Output the [x, y] coordinate of the center of the cell containing the given text.  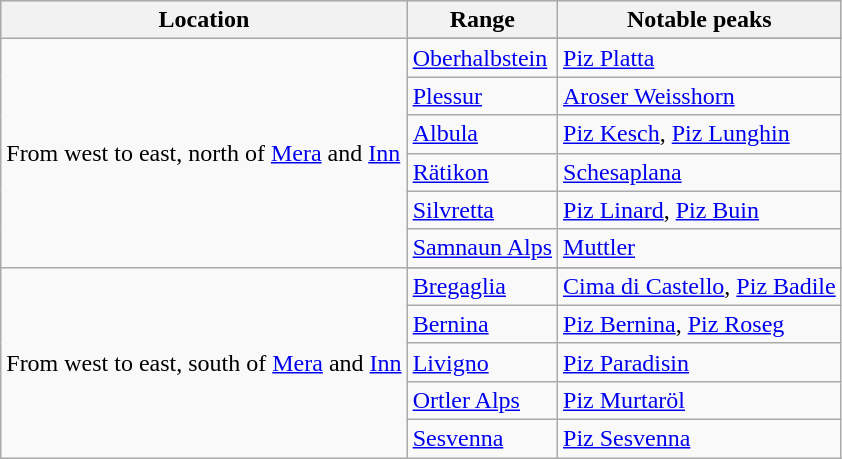
Range [482, 20]
Samnaun Alps [482, 248]
Rätikon [482, 172]
Piz Murtaröl [700, 400]
Location [204, 20]
Oberhalbstein [482, 58]
Livigno [482, 362]
Sesvenna [482, 438]
From west to east, south of Mera and Inn [204, 362]
Schesaplana [700, 172]
Piz Bernina, Piz Roseg [700, 324]
From west to east, north of Mera and Inn [204, 153]
Piz Linard, Piz Buin [700, 210]
Bernina [482, 324]
Cima di Castello, Piz Badile [700, 286]
Ortler Alps [482, 400]
Piz Platta [700, 58]
Plessur [482, 96]
Muttler [700, 248]
Notable peaks [700, 20]
Bregaglia [482, 286]
Piz Kesch, Piz Lunghin [700, 134]
Piz Sesvenna [700, 438]
Piz Paradisin [700, 362]
Albula [482, 134]
Aroser Weisshorn [700, 96]
Silvretta [482, 210]
